Find where the given text appears and provide that cell's center as [x, y] coordinate. 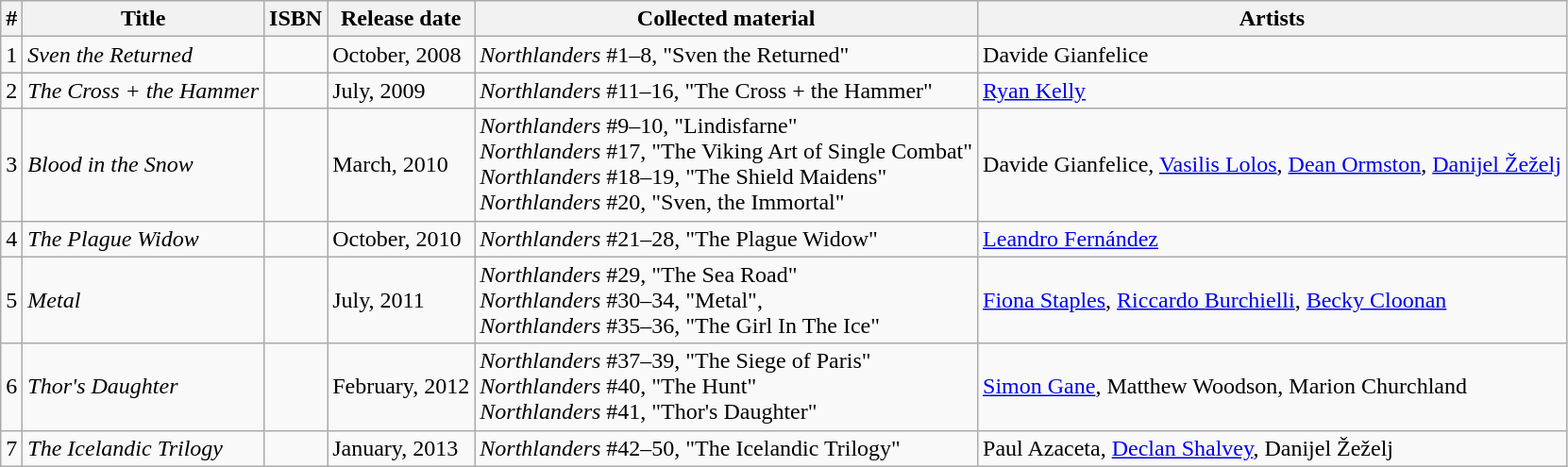
Paul Azaceta, Declan Shalvey, Danijel Žeželj [1273, 448]
# [11, 19]
Blood in the Snow [143, 164]
Davide Gianfelice [1273, 55]
February, 2012 [401, 387]
Simon Gane, Matthew Woodson, Marion Churchland [1273, 387]
ISBN [296, 19]
Northlanders #1–8, "Sven the Returned" [727, 55]
Ryan Kelly [1273, 91]
4 [11, 239]
1 [11, 55]
Thor's Daughter [143, 387]
Northlanders #11–16, "The Cross + the Hammer" [727, 91]
5 [11, 300]
October, 2010 [401, 239]
Sven the Returned [143, 55]
The Plague Widow [143, 239]
July, 2009 [401, 91]
October, 2008 [401, 55]
Leandro Fernández [1273, 239]
Fiona Staples, Riccardo Burchielli, Becky Cloonan [1273, 300]
Northlanders #37–39, "The Siege of Paris"Northlanders #40, "The Hunt"Northlanders #41, "Thor's Daughter" [727, 387]
Title [143, 19]
Davide Gianfelice, Vasilis Lolos, Dean Ormston, Danijel Žeželj [1273, 164]
6 [11, 387]
2 [11, 91]
3 [11, 164]
7 [11, 448]
Northlanders #42–50, "The Icelandic Trilogy" [727, 448]
Metal [143, 300]
Northlanders #29, "The Sea Road"Northlanders #30–34, "Metal",Northlanders #35–36, "The Girl In The Ice" [727, 300]
Northlanders #21–28, "The Plague Widow" [727, 239]
Collected material [727, 19]
July, 2011 [401, 300]
Artists [1273, 19]
The Cross + the Hammer [143, 91]
January, 2013 [401, 448]
The Icelandic Trilogy [143, 448]
Release date [401, 19]
March, 2010 [401, 164]
